Locate the cell with the specified text and output its (x, y) center coordinate. 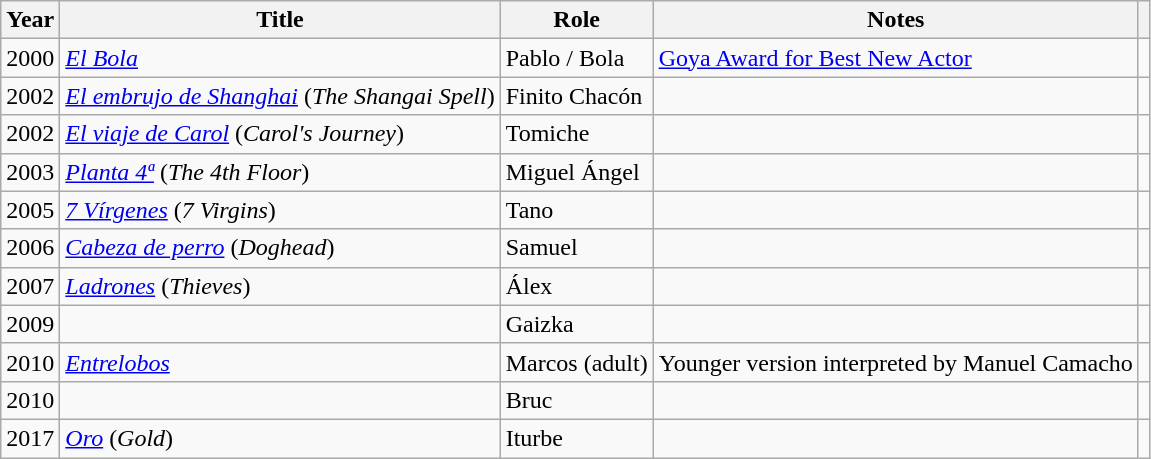
Pablo / Bola (576, 58)
2000 (30, 58)
El embrujo de Shanghai (The Shangai Spell) (280, 96)
2007 (30, 286)
Miguel Ángel (576, 172)
Cabeza de perro (Doghead) (280, 248)
El viaje de Carol (Carol's Journey) (280, 134)
Tomiche (576, 134)
Planta 4ª (The 4th Floor) (280, 172)
Tano (576, 210)
7 Vírgenes (7 Virgins) (280, 210)
Iturbe (576, 438)
2006 (30, 248)
Oro (Gold) (280, 438)
Goya Award for Best New Actor (896, 58)
Title (280, 20)
Entrelobos (280, 362)
2005 (30, 210)
Ladrones (Thieves) (280, 286)
Younger version interpreted by Manuel Camacho (896, 362)
Bruc (576, 400)
Gaizka (576, 324)
Year (30, 20)
Samuel (576, 248)
Notes (896, 20)
Marcos (adult) (576, 362)
2017 (30, 438)
Finito Chacón (576, 96)
Role (576, 20)
2003 (30, 172)
Álex (576, 286)
2009 (30, 324)
El Bola (280, 58)
